Identify which cell holds the provided text, then report its (x, y) central coordinate. 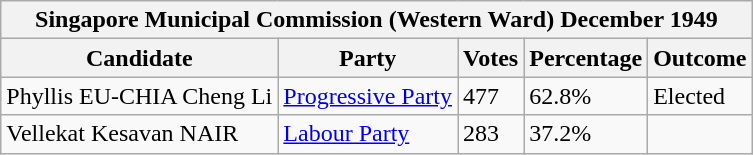
62.8% (586, 96)
37.2% (586, 134)
Vellekat Kesavan NAIR (140, 134)
Party (368, 58)
Labour Party (368, 134)
Progressive Party (368, 96)
Phyllis EU-CHIA Cheng Li (140, 96)
Outcome (700, 58)
Elected (700, 96)
Votes (491, 58)
Singapore Municipal Commission (Western Ward) December 1949 (376, 20)
283 (491, 134)
Candidate (140, 58)
Percentage (586, 58)
477 (491, 96)
